Scan for the cell matching the given text and deliver its [x, y] coordinate at center. 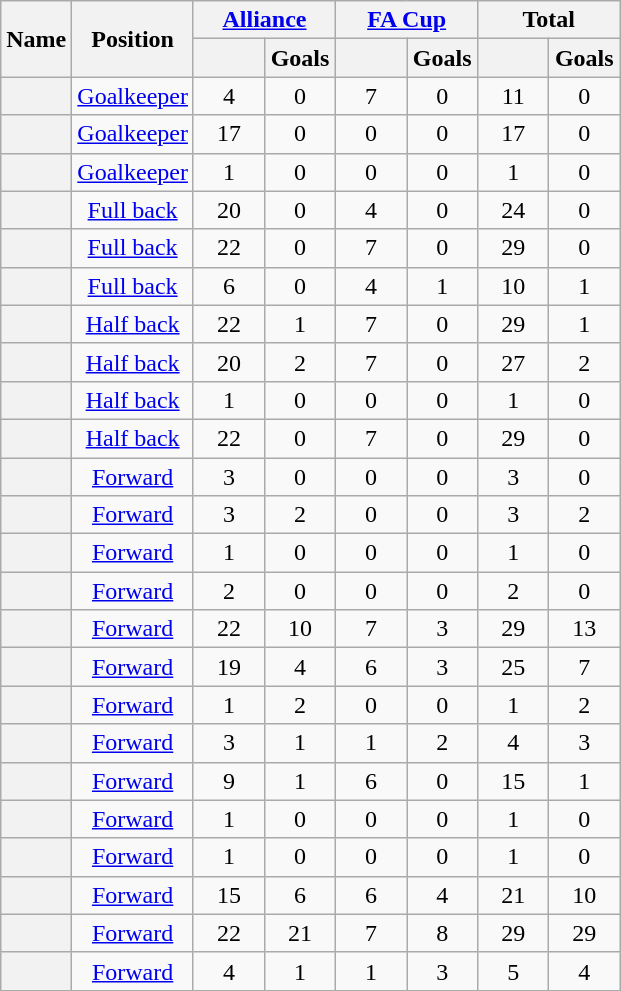
24 [514, 210]
19 [228, 667]
9 [228, 781]
Position [133, 39]
Name [36, 39]
Total [549, 20]
25 [514, 667]
27 [514, 362]
Alliance [264, 20]
5 [514, 971]
13 [584, 629]
8 [442, 933]
FA Cup [407, 20]
11 [514, 96]
